Detect which cell encompasses the target text, then output its (x, y) center coordinate. 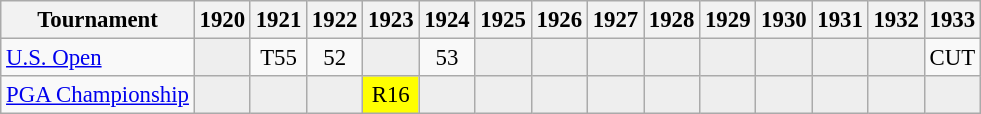
1930 (784, 20)
1923 (391, 20)
52 (335, 58)
1921 (278, 20)
1929 (728, 20)
1920 (222, 20)
1928 (672, 20)
CUT (952, 58)
1926 (559, 20)
T55 (278, 58)
1925 (503, 20)
1931 (840, 20)
1932 (896, 20)
1927 (615, 20)
1922 (335, 20)
R16 (391, 95)
Tournament (98, 20)
PGA Championship (98, 95)
53 (447, 58)
U.S. Open (98, 58)
1924 (447, 20)
1933 (952, 20)
